Return (X, Y) of the center of cell containing provided text 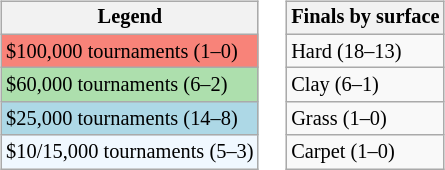
Finals by surface (365, 18)
Clay (6–1) (365, 85)
Carpet (1–0) (365, 152)
$10/15,000 tournaments (5–3) (130, 152)
$25,000 tournaments (14–8) (130, 119)
Grass (1–0) (365, 119)
$60,000 tournaments (6–2) (130, 85)
Legend (130, 18)
Hard (18–13) (365, 51)
$100,000 tournaments (1–0) (130, 51)
